Return the [x, y] coordinate for the center point of the cell that contains the specified text.  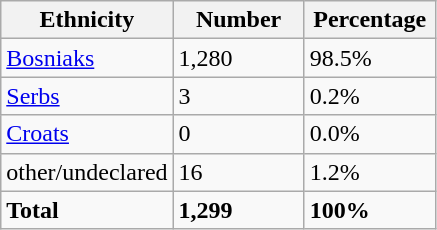
1,280 [238, 58]
0.0% [370, 134]
Number [238, 20]
100% [370, 210]
0.2% [370, 96]
other/undeclared [87, 172]
0 [238, 134]
Croats [87, 134]
Serbs [87, 96]
3 [238, 96]
Ethnicity [87, 20]
Total [87, 210]
Percentage [370, 20]
Bosniaks [87, 58]
1,299 [238, 210]
16 [238, 172]
1.2% [370, 172]
98.5% [370, 58]
